Find where the given text appears and provide that cell's center as [x, y] coordinate. 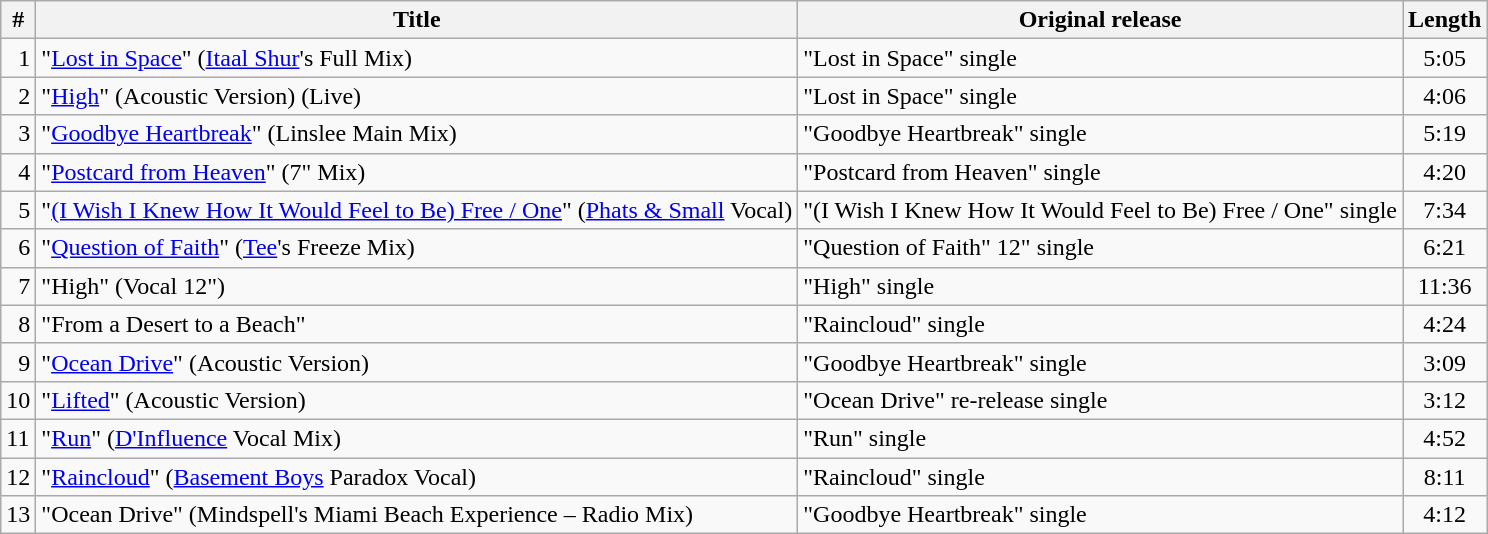
5:19 [1444, 134]
"Raincloud" (Basement Boys Paradox Vocal) [417, 477]
"High" (Vocal 12") [417, 286]
"Postcard from Heaven" single [1100, 172]
2 [18, 96]
"Goodbye Heartbreak" (Linslee Main Mix) [417, 134]
"Run" (D'Influence Vocal Mix) [417, 438]
3 [18, 134]
8 [18, 324]
8:11 [1444, 477]
"Postcard from Heaven" (7" Mix) [417, 172]
9 [18, 362]
"High" single [1100, 286]
"(I Wish I Knew How It Would Feel to Be) Free / One" single [1100, 210]
6:21 [1444, 248]
4 [18, 172]
# [18, 20]
"Question of Faith" (Tee's Freeze Mix) [417, 248]
"From a Desert to a Beach" [417, 324]
"Ocean Drive" (Acoustic Version) [417, 362]
12 [18, 477]
10 [18, 400]
4:52 [1444, 438]
5:05 [1444, 58]
"Question of Faith" 12" single [1100, 248]
"(I Wish I Knew How It Would Feel to Be) Free / One" (Phats & Small Vocal) [417, 210]
4:24 [1444, 324]
4:20 [1444, 172]
7:34 [1444, 210]
4:06 [1444, 96]
11 [18, 438]
"Ocean Drive" (Mindspell's Miami Beach Experience – Radio Mix) [417, 515]
7 [18, 286]
Original release [1100, 20]
11:36 [1444, 286]
"Lost in Space" (Itaal Shur's Full Mix) [417, 58]
"Run" single [1100, 438]
5 [18, 210]
1 [18, 58]
4:12 [1444, 515]
3:12 [1444, 400]
13 [18, 515]
Title [417, 20]
"Lifted" (Acoustic Version) [417, 400]
"High" (Acoustic Version) (Live) [417, 96]
Length [1444, 20]
"Ocean Drive" re-release single [1100, 400]
6 [18, 248]
3:09 [1444, 362]
